Provide the (x, y) coordinate of the cell's center where the given text is located.  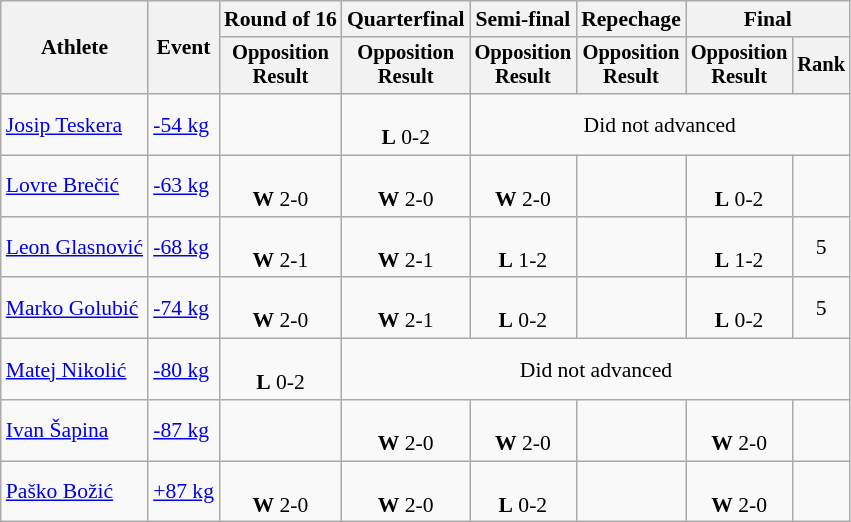
-87 kg (184, 430)
Rank (821, 66)
-54 kg (184, 124)
Matej Nikolić (74, 370)
Event (184, 48)
Marko Golubić (74, 308)
Round of 16 (280, 19)
Ivan Šapina (74, 430)
Final (768, 19)
-74 kg (184, 308)
Josip Teskera (74, 124)
-68 kg (184, 248)
Repechage (631, 19)
-80 kg (184, 370)
Quarterfinal (406, 19)
Semi-final (524, 19)
Leon Glasnović (74, 248)
+87 kg (184, 492)
Paško Božić (74, 492)
Lovre Brečić (74, 186)
Athlete (74, 48)
-63 kg (184, 186)
